Search for the cell housing the specified text and yield its (X, Y) center coordinate. 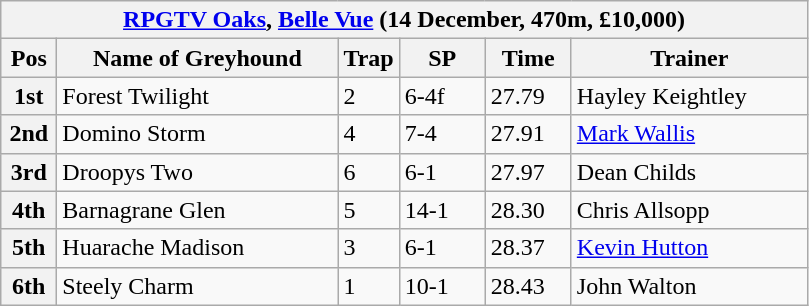
Huarache Madison (198, 248)
10-1 (442, 286)
2nd (29, 134)
27.79 (528, 96)
2 (368, 96)
Pos (29, 58)
28.43 (528, 286)
28.37 (528, 248)
Steely Charm (198, 286)
3 (368, 248)
4th (29, 210)
SP (442, 58)
6 (368, 172)
27.91 (528, 134)
6th (29, 286)
28.30 (528, 210)
Droopys Two (198, 172)
John Walton (689, 286)
Hayley Keightley (689, 96)
3rd (29, 172)
14-1 (442, 210)
Trainer (689, 58)
27.97 (528, 172)
Chris Allsopp (689, 210)
Dean Childs (689, 172)
1 (368, 286)
Time (528, 58)
Barnagrane Glen (198, 210)
Mark Wallis (689, 134)
RPGTV Oaks, Belle Vue (14 December, 470m, £10,000) (404, 20)
Trap (368, 58)
1st (29, 96)
Name of Greyhound (198, 58)
7-4 (442, 134)
Forest Twilight (198, 96)
Domino Storm (198, 134)
4 (368, 134)
Kevin Hutton (689, 248)
6-4f (442, 96)
5th (29, 248)
5 (368, 210)
